Search for the cell housing the specified text and yield its (X, Y) center coordinate. 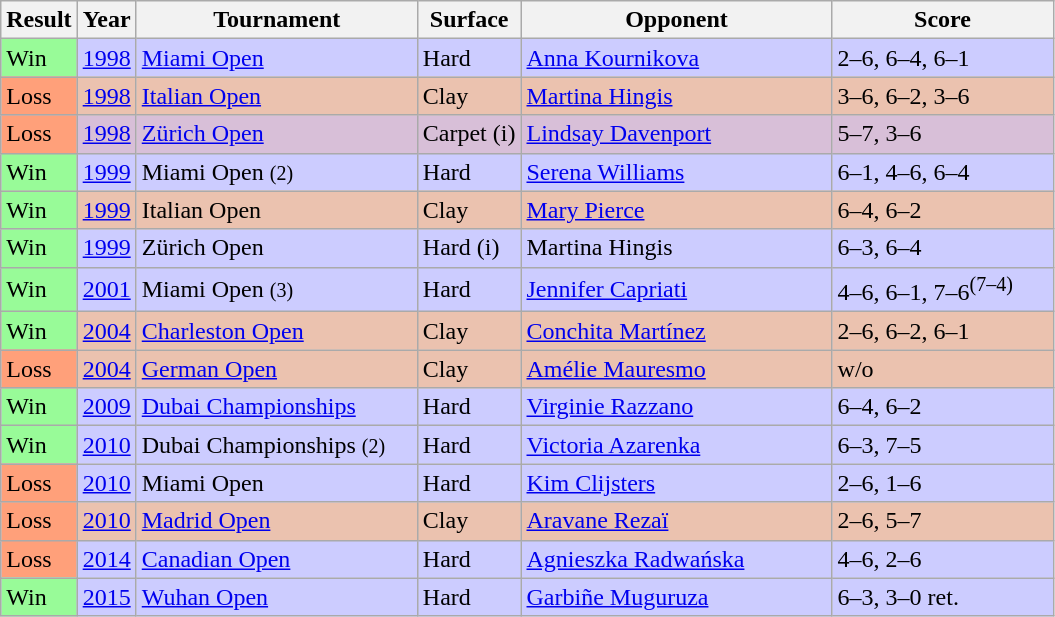
German Open (276, 369)
Score (942, 20)
6–3, 3–0 ret. (942, 597)
Carpet (i) (469, 134)
Wuhan Open (276, 597)
Lindsay Davenport (676, 134)
Mary Pierce (676, 210)
6–1, 4–6, 6–4 (942, 172)
Result (39, 20)
Anna Kournikova (676, 58)
Madrid Open (276, 521)
Miami Open (2) (276, 172)
Jennifer Capriati (676, 290)
Garbiñe Muguruza (676, 597)
Surface (469, 20)
Year (106, 20)
2015 (106, 597)
Miami Open (3) (276, 290)
Tournament (276, 20)
6–3, 7–5 (942, 445)
2–6, 6–4, 6–1 (942, 58)
Conchita Martínez (676, 331)
4–6, 6–1, 7–6(7–4) (942, 290)
Agnieszka Radwańska (676, 559)
Virginie Razzano (676, 407)
Canadian Open (276, 559)
2–6, 5–7 (942, 521)
3–6, 6–2, 3–6 (942, 96)
2001 (106, 290)
2009 (106, 407)
5–7, 3–6 (942, 134)
6–3, 6–4 (942, 248)
Victoria Azarenka (676, 445)
Dubai Championships (2) (276, 445)
Charleston Open (276, 331)
4–6, 2–6 (942, 559)
2014 (106, 559)
2–6, 6–2, 6–1 (942, 331)
Kim Clijsters (676, 483)
Serena Williams (676, 172)
Amélie Mauresmo (676, 369)
Aravane Rezaï (676, 521)
2–6, 1–6 (942, 483)
Dubai Championships (276, 407)
Hard (i) (469, 248)
Opponent (676, 20)
w/o (942, 369)
